Capture the cell that displays the provided text and extract its (x, y) central coordinate. 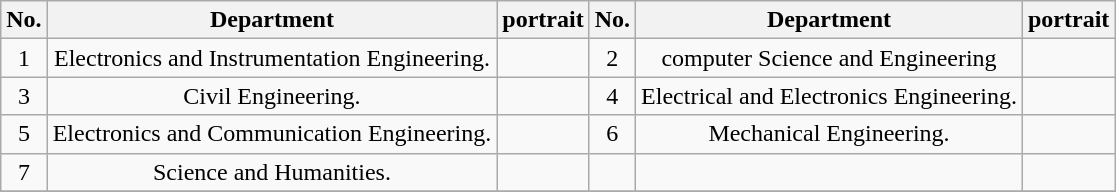
Science and Humanities. (272, 172)
Electronics and Instrumentation Engineering. (272, 58)
computer Science and Engineering (830, 58)
Mechanical Engineering. (830, 134)
7 (24, 172)
Electrical and Electronics Engineering. (830, 96)
Civil Engineering. (272, 96)
5 (24, 134)
1 (24, 58)
6 (612, 134)
3 (24, 96)
2 (612, 58)
4 (612, 96)
Electronics and Communication Engineering. (272, 134)
